Locate the cell with the specified text and output its (x, y) center coordinate. 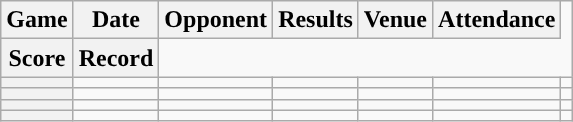
Results (316, 20)
Venue (395, 20)
Score (37, 58)
Opponent (216, 20)
Attendance (497, 20)
Record (116, 58)
Game (37, 20)
Date (116, 20)
